Detect which cell encompasses the target text, then output its (X, Y) center coordinate. 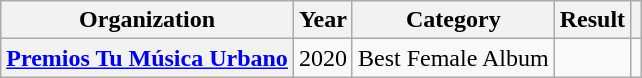
2020 (322, 58)
Premios Tu Música Urbano (148, 58)
Best Female Album (453, 58)
Result (592, 20)
Organization (148, 20)
Category (453, 20)
Year (322, 20)
